From the cell containing the given text, extract its center point as [X, Y] coordinate. 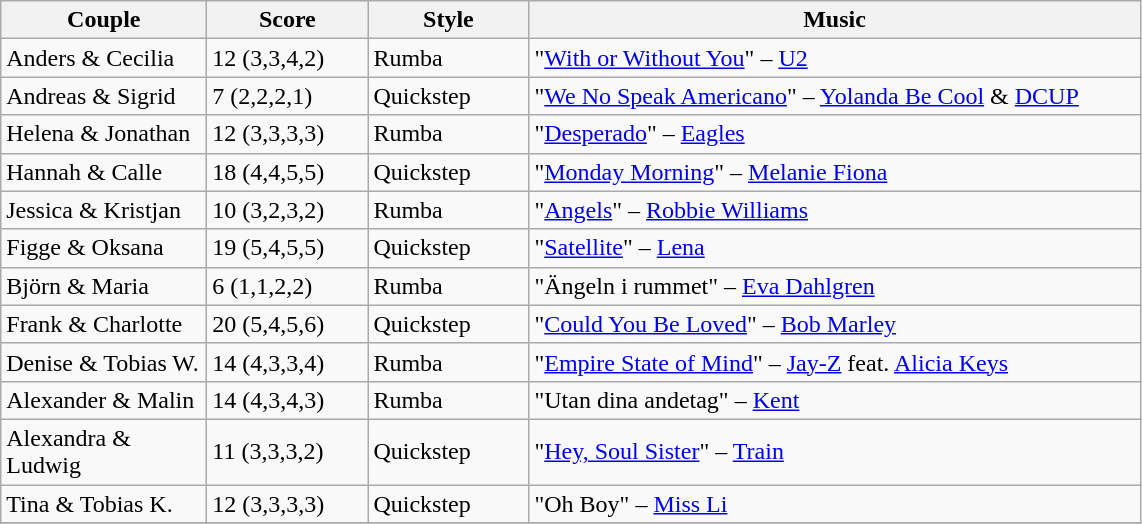
"Monday Morning" – Melanie Fiona [834, 172]
6 (1,1,2,2) [288, 286]
10 (3,2,3,2) [288, 210]
"Could You Be Loved" – Bob Marley [834, 324]
Helena & Jonathan [104, 134]
14 (4,3,3,4) [288, 362]
12 (3,3,4,2) [288, 58]
7 (2,2,2,1) [288, 96]
Andreas & Sigrid [104, 96]
Jessica & Kristjan [104, 210]
Music [834, 20]
Score [288, 20]
Tina & Tobias K. [104, 503]
Style [448, 20]
Denise & Tobias W. [104, 362]
Couple [104, 20]
"Hey, Soul Sister" – Train [834, 452]
18 (4,4,5,5) [288, 172]
Anders & Cecilia [104, 58]
"Desperado" – Eagles [834, 134]
Frank & Charlotte [104, 324]
11 (3,3,3,2) [288, 452]
"Oh Boy" – Miss Li [834, 503]
Björn & Maria [104, 286]
19 (5,4,5,5) [288, 248]
"Utan dina andetag" – Kent [834, 400]
20 (5,4,5,6) [288, 324]
"We No Speak Americano" – Yolanda Be Cool & DCUP [834, 96]
14 (4,3,4,3) [288, 400]
Alexander & Malin [104, 400]
Figge & Oksana [104, 248]
"Ängeln i rummet" – Eva Dahlgren [834, 286]
Hannah & Calle [104, 172]
"Angels" – Robbie Williams [834, 210]
Alexandra & Ludwig [104, 452]
"With or Without You" – U2 [834, 58]
"Satellite" – Lena [834, 248]
"Empire State of Mind" – Jay-Z feat. Alicia Keys [834, 362]
